From the cell containing the given text, extract its center point as [X, Y] coordinate. 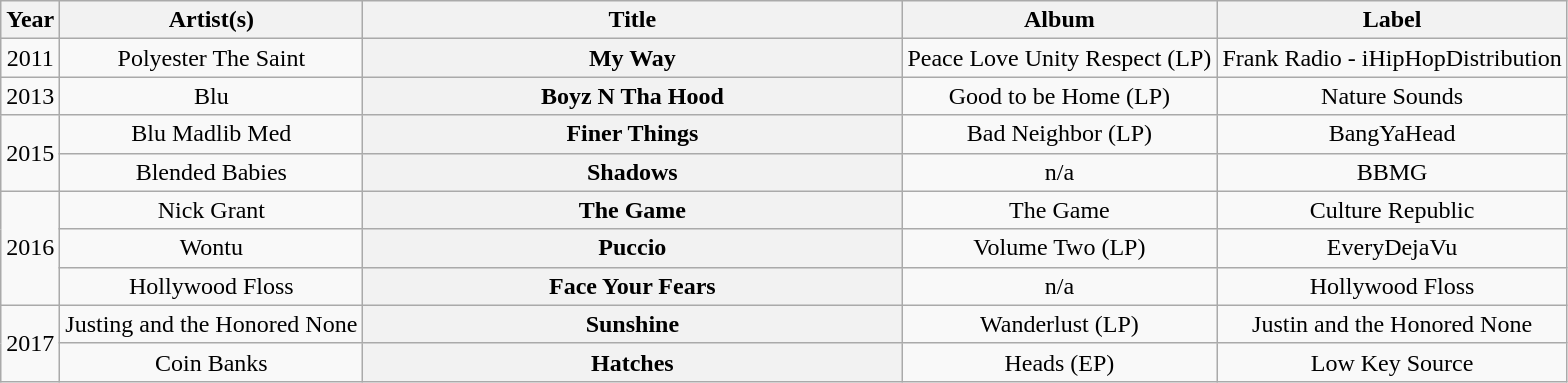
Low Key Source [1392, 362]
Sunshine [632, 324]
Hatches [632, 362]
Artist(s) [212, 20]
Polyester The Saint [212, 58]
2016 [30, 248]
Label [1392, 20]
Album [1060, 20]
Justing and the Honored None [212, 324]
Year [30, 20]
Heads (EP) [1060, 362]
Frank Radio - iHipHopDistribution [1392, 58]
Volume Two (LP) [1060, 248]
BangYaHead [1392, 134]
Peace Love Unity Respect (LP) [1060, 58]
2015 [30, 153]
Culture Republic [1392, 210]
2011 [30, 58]
My Way [632, 58]
Nick Grant [212, 210]
Blu Madlib Med [212, 134]
Coin Banks [212, 362]
Puccio [632, 248]
Wanderlust (LP) [1060, 324]
Finer Things [632, 134]
Justin and the Honored None [1392, 324]
2017 [30, 343]
Blended Babies [212, 172]
Good to be Home (LP) [1060, 96]
Shadows [632, 172]
BBMG [1392, 172]
Wontu [212, 248]
2013 [30, 96]
Boyz N Tha Hood [632, 96]
Blu [212, 96]
Bad Neighbor (LP) [1060, 134]
Nature Sounds [1392, 96]
EveryDejaVu [1392, 248]
Title [632, 20]
Face Your Fears [632, 286]
